For the text-containing cell, return its midpoint in [x, y] coordinate format. 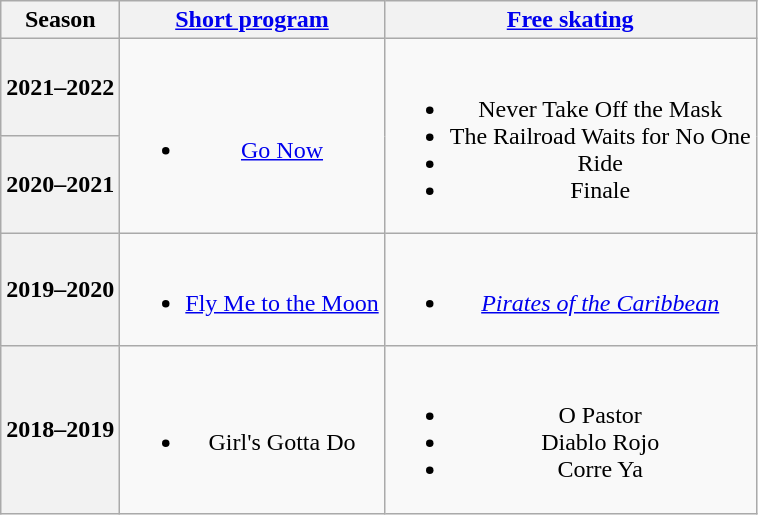
Pirates of the Caribbean [570, 290]
2018–2019 [60, 430]
Season [60, 20]
O PastorDiablo RojoCorre Ya [570, 430]
Never Take Off the MaskThe Railroad Waits for No OneRideFinale [570, 136]
2021–2022 [60, 88]
Free skating [570, 20]
Go Now [252, 136]
Fly Me to the Moon [252, 290]
Girl's Gotta Do [252, 430]
2019–2020 [60, 290]
2020–2021 [60, 184]
Short program [252, 20]
